Identify which cell holds the provided text, then report its (X, Y) central coordinate. 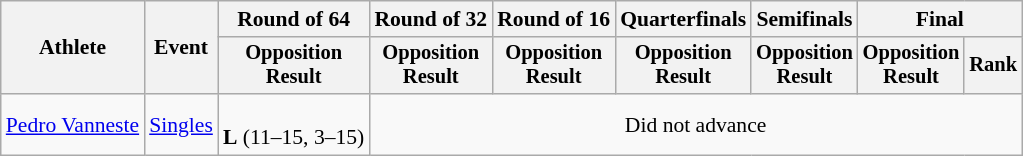
L (11–15, 3–15) (294, 124)
Round of 64 (294, 19)
Athlete (72, 48)
Did not advance (696, 124)
Round of 16 (554, 19)
Semifinals (804, 19)
Round of 32 (430, 19)
Rank (993, 66)
Event (181, 48)
Pedro Vanneste (72, 124)
Final (940, 19)
Quarterfinals (683, 19)
Singles (181, 124)
